Detect which cell encompasses the target text, then output its [x, y] center coordinate. 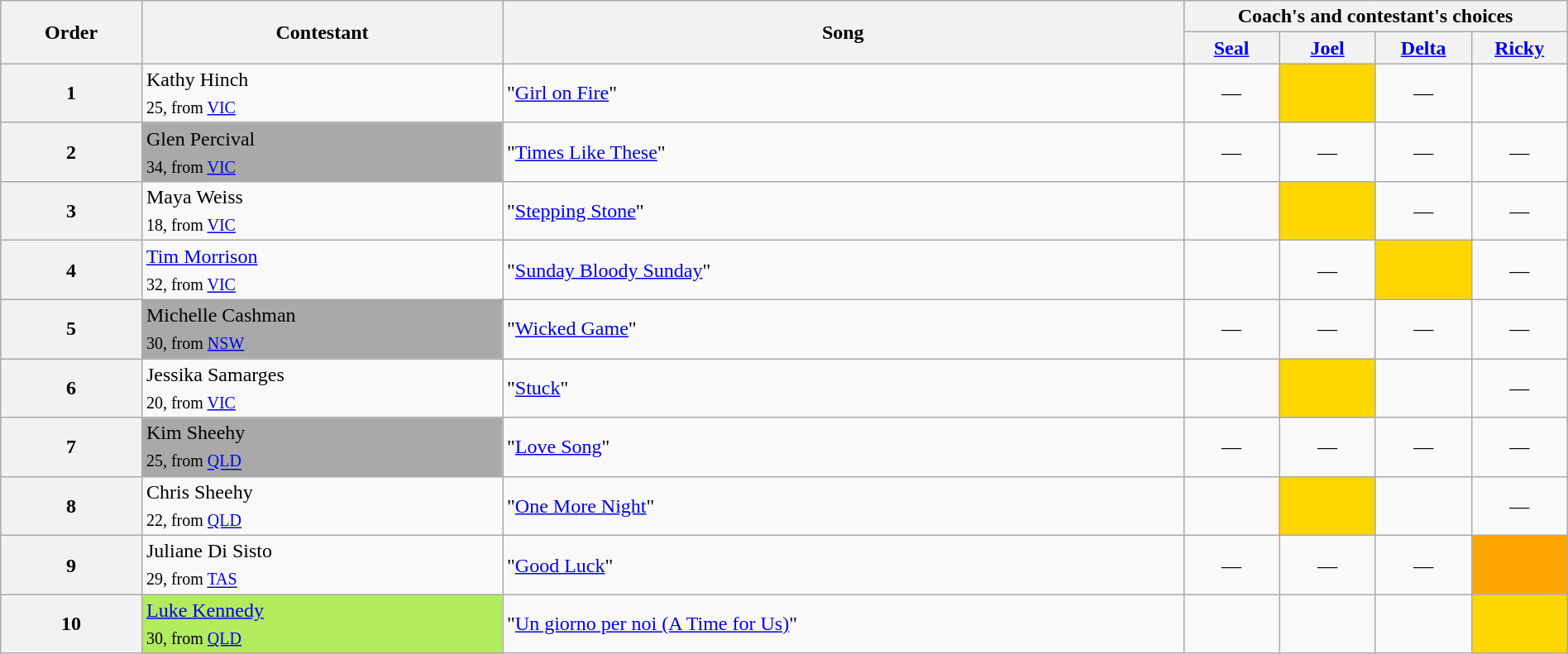
Juliane Di Sisto29, from TAS [322, 566]
"Sunday Bloody Sunday" [844, 270]
3 [71, 212]
"Un giorno per noi (A Time for Us)" [844, 623]
2 [71, 152]
Ricky [1519, 48]
Delta [1423, 48]
Michelle Cashman30, from NSW [322, 329]
Kathy Hinch25, from VIC [322, 93]
Maya Weiss18, from VIC [322, 212]
"Times Like These" [844, 152]
Coach's and contestant's choices [1375, 17]
Order [71, 32]
Joel [1327, 48]
10 [71, 623]
Glen Percival34, from VIC [322, 152]
4 [71, 270]
9 [71, 566]
Luke Kennedy30, from QLD [322, 623]
Contestant [322, 32]
"Stuck" [844, 389]
Kim Sheehy25, from QLD [322, 446]
"Stepping Stone" [844, 212]
Song [844, 32]
8 [71, 506]
7 [71, 446]
Jessika Samarges20, from VIC [322, 389]
"Wicked Game" [844, 329]
"Good Luck" [844, 566]
"Love Song" [844, 446]
6 [71, 389]
1 [71, 93]
"One More Night" [844, 506]
Chris Sheehy22, from QLD [322, 506]
Seal [1231, 48]
"Girl on Fire" [844, 93]
Tim Morrison32, from VIC [322, 270]
5 [71, 329]
